Extract the (X, Y) coordinate from the center of the cell holding the provided text.  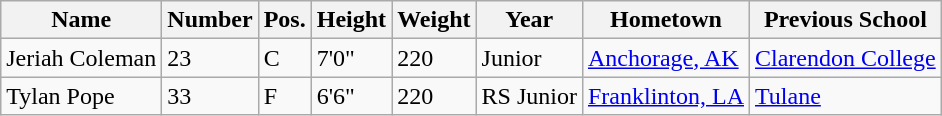
Weight (434, 20)
23 (210, 58)
C (284, 58)
Number (210, 20)
Previous School (846, 20)
Year (529, 20)
Name (82, 20)
7'0" (351, 58)
Tulane (846, 96)
F (284, 96)
Franklinton, LA (666, 96)
Height (351, 20)
RS Junior (529, 96)
Clarendon College (846, 58)
33 (210, 96)
Jeriah Coleman (82, 58)
Pos. (284, 20)
Anchorage, AK (666, 58)
Tylan Pope (82, 96)
6'6" (351, 96)
Hometown (666, 20)
Junior (529, 58)
